From the cell containing the given text, extract its center point as [x, y] coordinate. 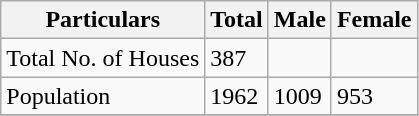
1962 [237, 96]
Population [103, 96]
387 [237, 58]
Total No. of Houses [103, 58]
Male [300, 20]
Particulars [103, 20]
1009 [300, 96]
Total [237, 20]
Female [374, 20]
953 [374, 96]
